Detect which cell encompasses the target text, then output its [x, y] center coordinate. 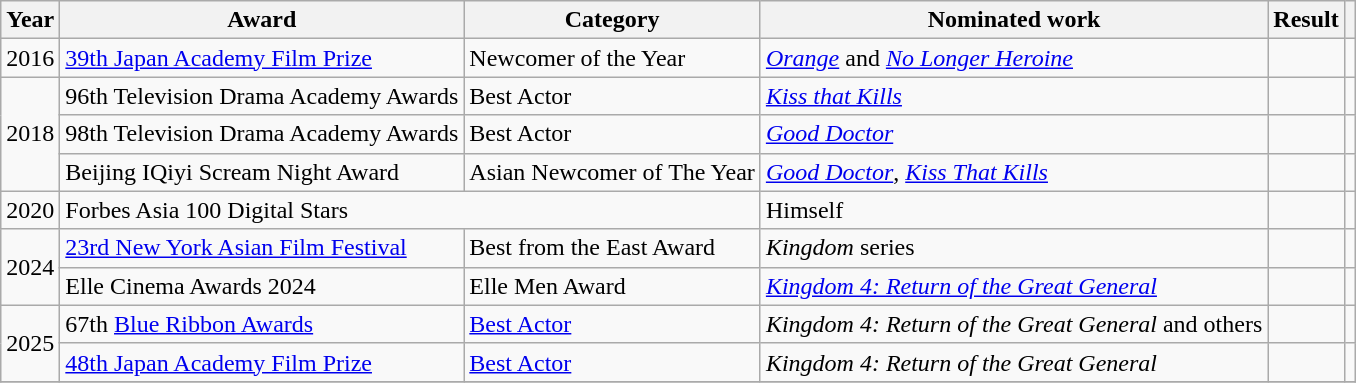
Forbes Asia 100 Digital Stars [410, 210]
Category [612, 20]
Good Doctor, Kiss That Kills [1014, 172]
Himself [1014, 210]
2020 [30, 210]
Newcomer of the Year [612, 58]
Kiss that Kills [1014, 96]
Good Doctor [1014, 134]
39th Japan Academy Film Prize [262, 58]
2018 [30, 134]
Award [262, 20]
Elle Men Award [612, 286]
Best from the East Award [612, 248]
2024 [30, 267]
96th Television Drama Academy Awards [262, 96]
Orange and No Longer Heroine [1014, 58]
Result [1306, 20]
Kingdom series [1014, 248]
Kingdom 4: Return of the Great General and others [1014, 324]
23rd New York Asian Film Festival [262, 248]
Year [30, 20]
2016 [30, 58]
Asian Newcomer of The Year [612, 172]
67th Blue Ribbon Awards [262, 324]
48th Japan Academy Film Prize [262, 362]
Nominated work [1014, 20]
2025 [30, 343]
Elle Cinema Awards 2024 [262, 286]
98th Television Drama Academy Awards [262, 134]
Beijing IQiyi Scream Night Award [262, 172]
